For the text-containing cell, return its midpoint in (X, Y) coordinate format. 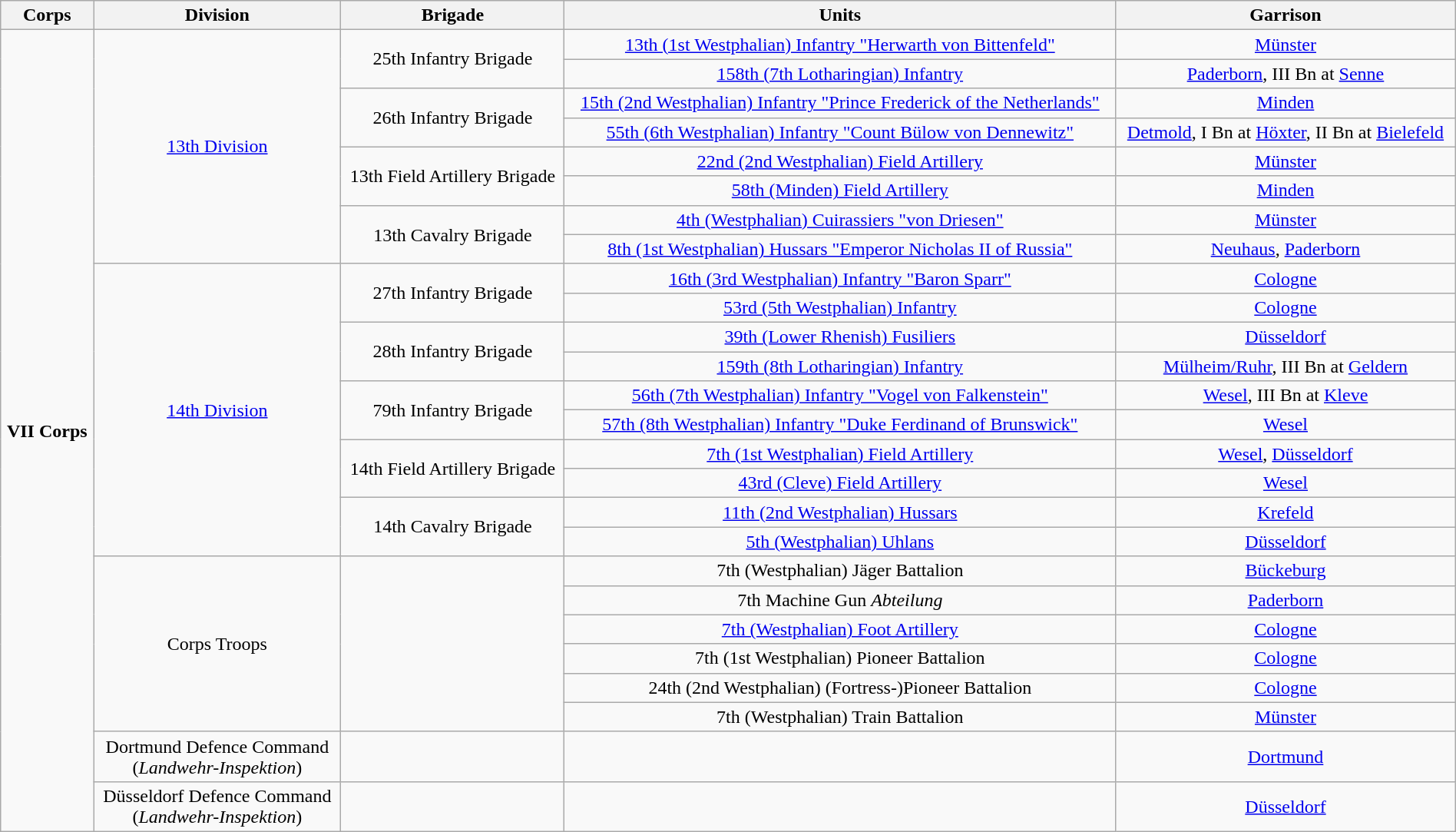
158th (7th Lotharingian) Infantry (840, 74)
13th Cavalry Brigade (453, 234)
58th (Minden) Field Artillery (840, 191)
8th (1st Westphalian) Hussars "Emperor Nicholas II of Russia" (840, 249)
13th (1st Westphalian) Infantry "Herwarth von Bittenfeld" (840, 45)
11th (2nd Westphalian) Hussars (840, 512)
Paderborn (1286, 600)
28th Infantry Brigade (453, 351)
14th Field Artillery Brigade (453, 469)
25th Infantry Brigade (453, 59)
27th Infantry Brigade (453, 293)
5th (Westphalian) Uhlans (840, 542)
13th Division (217, 147)
56th (7th Westphalian) Infantry "Vogel von Falkenstein" (840, 396)
Neuhaus, Paderborn (1286, 249)
7th (1st Westphalian) Field Artillery (840, 454)
Corps (48, 15)
159th (8th Lotharingian) Infantry (840, 366)
7th (1st Westphalian) Pioneer Battalion (840, 658)
Düsseldorf Defence Command(Landwehr-Inspektion) (217, 807)
7th (Westphalian) Foot Artillery (840, 629)
15th (2nd Westphalian) Infantry "Prince Frederick of the Netherlands" (840, 103)
VII Corps (48, 431)
Detmold, I Bn at Höxter, II Bn at Bielefeld (1286, 132)
16th (3rd Westphalian) Infantry "Baron Sparr" (840, 278)
4th (Westphalian) Cuirassiers "von Driesen" (840, 220)
Bückeburg (1286, 571)
7th (Westphalian) Train Battalion (840, 717)
14th Cavalry Brigade (453, 527)
Paderborn, III Bn at Senne (1286, 74)
79th Infantry Brigade (453, 410)
39th (Lower Rhenish) Fusiliers (840, 336)
Dortmund Defence Command(Landwehr-Inspektion) (217, 756)
Wesel, III Bn at Kleve (1286, 396)
Corps Troops (217, 644)
26th Infantry Brigade (453, 118)
Garrison (1286, 15)
7th (Westphalian) Jäger Battalion (840, 571)
Units (840, 15)
Mülheim/Ruhr, III Bn at Geldern (1286, 366)
7th Machine Gun Abteilung (840, 600)
53rd (5th Westphalian) Infantry (840, 307)
Krefeld (1286, 512)
24th (2nd Westphalian) (Fortress-)Pioneer Battalion (840, 688)
Brigade (453, 15)
22nd (2nd Westphalian) Field Artillery (840, 161)
Division (217, 15)
13th Field Artillery Brigade (453, 176)
43rd (Cleve) Field Artillery (840, 483)
55th (6th Westphalian) Infantry "Count Bülow von Dennewitz" (840, 132)
Wesel, Düsseldorf (1286, 454)
Dortmund (1286, 756)
57th (8th Westphalian) Infantry "Duke Ferdinand of Brunswick" (840, 425)
14th Division (217, 410)
